Return the (x, y) coordinate for the center point of the cell that contains the specified text.  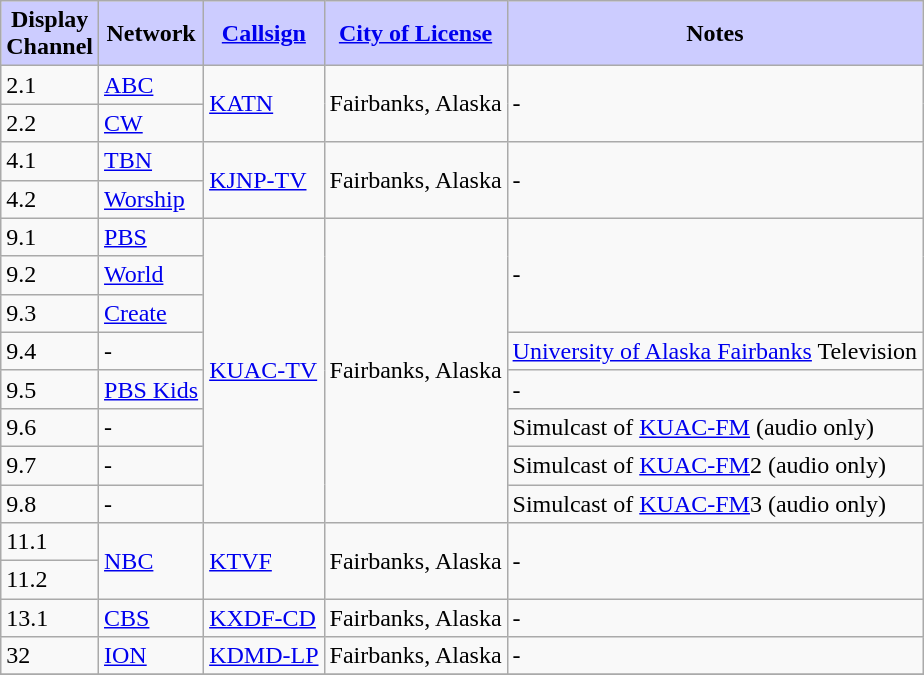
9.3 (50, 313)
City of License (416, 34)
NBC (152, 561)
KATN (264, 104)
9.1 (50, 237)
Notes (715, 34)
KXDF-CD (264, 618)
KUAC-TV (264, 370)
PBS (152, 237)
University of Alaska Fairbanks Television (715, 351)
CW (152, 123)
KDMD-LP (264, 656)
Callsign (264, 34)
4.1 (50, 161)
TBN (152, 161)
9.8 (50, 503)
11.1 (50, 542)
2.2 (50, 123)
9.2 (50, 275)
9.6 (50, 427)
2.1 (50, 85)
ABC (152, 85)
PBS Kids (152, 389)
Simulcast of KUAC-FM3 (audio only) (715, 503)
9.4 (50, 351)
9.7 (50, 465)
Worship (152, 199)
ION (152, 656)
KTVF (264, 561)
32 (50, 656)
4.2 (50, 199)
11.2 (50, 580)
DisplayChannel (50, 34)
13.1 (50, 618)
KJNP-TV (264, 180)
Network (152, 34)
World (152, 275)
Simulcast of KUAC-FM2 (audio only) (715, 465)
9.5 (50, 389)
Simulcast of KUAC-FM (audio only) (715, 427)
Create (152, 313)
CBS (152, 618)
